Return the [x, y] coordinate for the center point of the cell that contains the specified text.  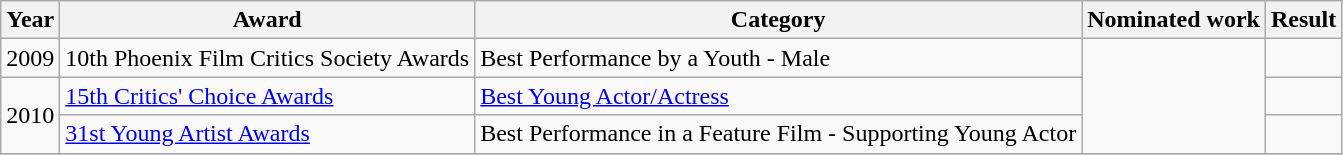
Category [778, 20]
Best Performance by a Youth - Male [778, 58]
2010 [30, 115]
Nominated work [1174, 20]
Award [268, 20]
Best Performance in a Feature Film - Supporting Young Actor [778, 134]
Year [30, 20]
Result [1303, 20]
10th Phoenix Film Critics Society Awards [268, 58]
2009 [30, 58]
Best Young Actor/Actress [778, 96]
31st Young Artist Awards [268, 134]
15th Critics' Choice Awards [268, 96]
